Extract the [x, y] coordinate from the center of the cell holding the provided text.  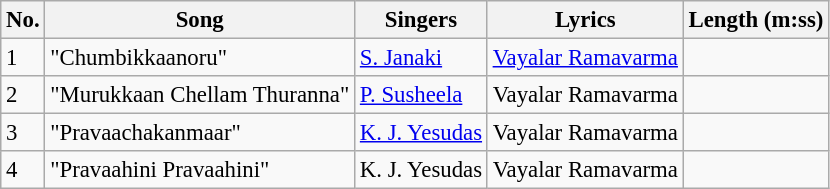
"Pravaachakanmaar" [200, 133]
1 [23, 58]
"Pravaahini Pravaahini" [200, 170]
2 [23, 95]
Lyrics [585, 20]
4 [23, 170]
Length (m:ss) [756, 20]
"Murukkaan Chellam Thuranna" [200, 95]
No. [23, 20]
Song [200, 20]
P. Susheela [422, 95]
3 [23, 133]
S. Janaki [422, 58]
Singers [422, 20]
"Chumbikkaanoru" [200, 58]
